From the cell containing the given text, extract its center point as [X, Y] coordinate. 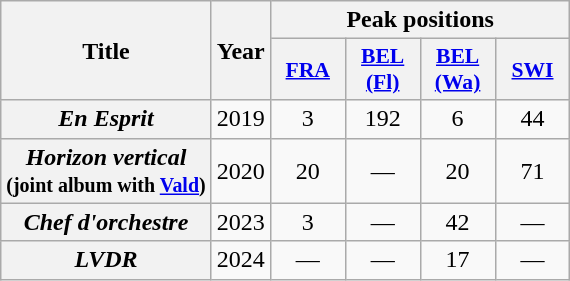
17 [458, 260]
Year [240, 50]
42 [458, 222]
2024 [240, 260]
LVDR [106, 260]
44 [532, 119]
Horizon vertical(joint album with Vald) [106, 170]
Peak positions [420, 20]
Chef d'orchestre [106, 222]
2019 [240, 119]
BEL (Wa) [458, 70]
192 [382, 119]
6 [458, 119]
En Esprit [106, 119]
FRA [308, 70]
2020 [240, 170]
BEL (Fl) [382, 70]
SWI [532, 70]
Title [106, 50]
71 [532, 170]
2023 [240, 222]
